Scan for the cell matching the given text and deliver its (X, Y) coordinate at center. 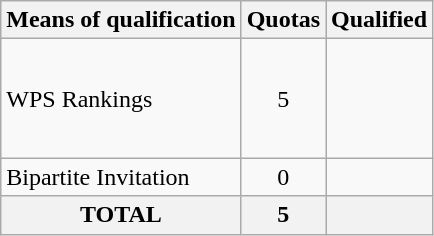
WPS Rankings (121, 98)
Quotas (283, 20)
Qualified (380, 20)
Bipartite Invitation (121, 177)
0 (283, 177)
Means of qualification (121, 20)
TOTAL (121, 215)
